Locate the cell with the specified text and output its [x, y] center coordinate. 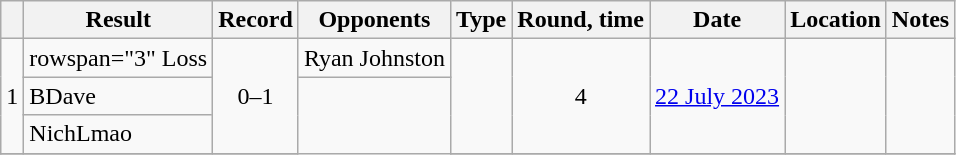
Notes [920, 20]
rowspan="3" Loss [118, 58]
Round, time [581, 20]
1 [12, 96]
BDave [118, 96]
Opponents [374, 20]
Location [836, 20]
0–1 [256, 96]
Record [256, 20]
Result [118, 20]
22 July 2023 [718, 96]
Type [480, 20]
Date [718, 20]
4 [581, 96]
Ryan Johnston [374, 58]
NichLmao [118, 134]
